Search for the cell housing the specified text and yield its [x, y] center coordinate. 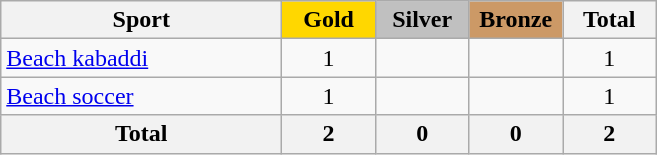
Bronze [516, 20]
Gold [329, 20]
Sport [142, 20]
Silver [422, 20]
Beach soccer [142, 96]
Beach kabaddi [142, 58]
